Search for the cell housing the specified text and yield its [x, y] center coordinate. 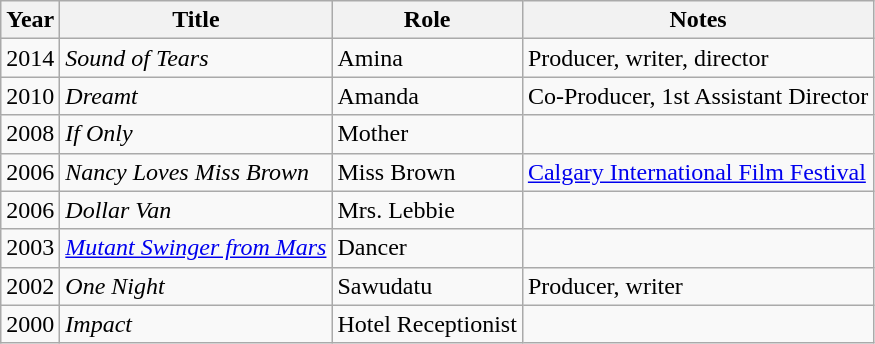
One Night [196, 286]
Mrs. Lebbie [427, 210]
Dreamt [196, 96]
Producer, writer [698, 286]
Mother [427, 134]
2000 [30, 324]
Year [30, 20]
Producer, writer, director [698, 58]
2014 [30, 58]
Miss Brown [427, 172]
Hotel Receptionist [427, 324]
Dancer [427, 248]
Calgary International Film Festival [698, 172]
Sawudatu [427, 286]
Amanda [427, 96]
Co-Producer, 1st Assistant Director [698, 96]
Impact [196, 324]
Amina [427, 58]
2002 [30, 286]
Role [427, 20]
2003 [30, 248]
Dollar Van [196, 210]
Nancy Loves Miss Brown [196, 172]
Mutant Swinger from Mars [196, 248]
2010 [30, 96]
If Only [196, 134]
Title [196, 20]
2008 [30, 134]
Notes [698, 20]
Sound of Tears [196, 58]
